Detect which cell encompasses the target text, then output its (X, Y) center coordinate. 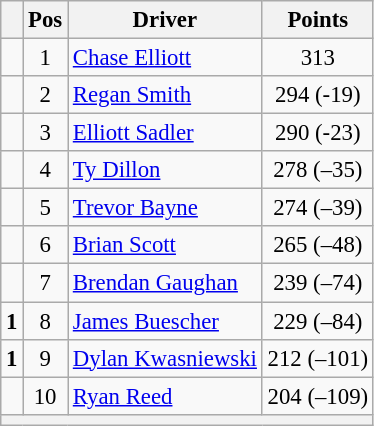
274 (–39) (318, 208)
Points (318, 20)
Driver (166, 20)
4 (46, 170)
6 (46, 245)
Trevor Bayne (166, 208)
204 (–109) (318, 396)
7 (46, 283)
2 (46, 95)
Dylan Kwasniewski (166, 358)
Regan Smith (166, 95)
Elliott Sadler (166, 133)
212 (–101) (318, 358)
8 (46, 321)
Chase Elliott (166, 58)
Pos (46, 20)
5 (46, 208)
Brendan Gaughan (166, 283)
3 (46, 133)
James Buescher (166, 321)
239 (–74) (318, 283)
265 (–48) (318, 245)
229 (–84) (318, 321)
Ty Dillon (166, 170)
Ryan Reed (166, 396)
290 (-23) (318, 133)
313 (318, 58)
10 (46, 396)
Brian Scott (166, 245)
294 (-19) (318, 95)
9 (46, 358)
278 (–35) (318, 170)
